Identify which cell holds the provided text, then report its (X, Y) central coordinate. 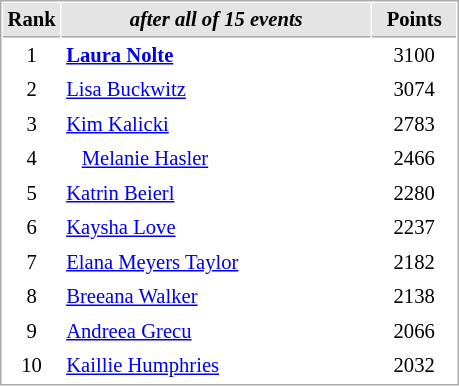
2066 (414, 332)
2783 (414, 124)
Elana Meyers Taylor (216, 262)
8 (32, 296)
Lisa Buckwitz (216, 90)
2138 (414, 296)
Laura Nolte (216, 56)
Kaillie Humphries (216, 366)
2280 (414, 194)
Kaysha Love (216, 228)
Breeana Walker (216, 296)
2237 (414, 228)
4 (32, 158)
Points (414, 20)
9 (32, 332)
3074 (414, 90)
5 (32, 194)
2182 (414, 262)
7 (32, 262)
Andreea Grecu (216, 332)
2466 (414, 158)
3100 (414, 56)
6 (32, 228)
Kim Kalicki (216, 124)
2 (32, 90)
1 (32, 56)
after all of 15 events (216, 20)
3 (32, 124)
Melanie Hasler (216, 158)
Rank (32, 20)
2032 (414, 366)
Katrin Beierl (216, 194)
10 (32, 366)
